Identify which cell holds the provided text, then report its [X, Y] central coordinate. 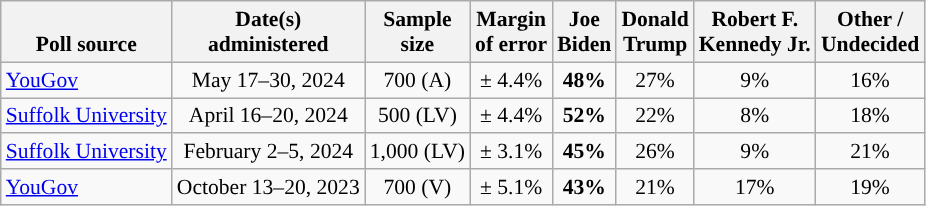
26% [654, 152]
1,000 (LV) [418, 152]
500 (LV) [418, 116]
February 2–5, 2024 [268, 152]
Marginof error [511, 32]
52% [584, 116]
April 16–20, 2024 [268, 116]
DonaldTrump [654, 32]
22% [654, 116]
October 13–20, 2023 [268, 187]
16% [870, 80]
Poll source [86, 32]
19% [870, 187]
Robert F.Kennedy Jr. [755, 32]
May 17–30, 2024 [268, 80]
± 5.1% [511, 187]
Samplesize [418, 32]
45% [584, 152]
27% [654, 80]
Other /Undecided [870, 32]
± 3.1% [511, 152]
17% [755, 187]
8% [755, 116]
JoeBiden [584, 32]
18% [870, 116]
48% [584, 80]
Date(s)administered [268, 32]
700 (A) [418, 80]
43% [584, 187]
700 (V) [418, 187]
